Scan for the cell matching the given text and deliver its (X, Y) coordinate at center. 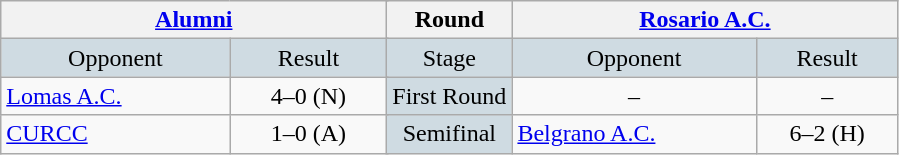
Stage (450, 58)
Semifinal (450, 134)
Belgrano A.C. (634, 134)
CURCC (116, 134)
Alumni (194, 20)
6–2 (H) (827, 134)
4–0 (N) (308, 96)
First Round (450, 96)
Round (450, 20)
Lomas A.C. (116, 96)
1–0 (A) (308, 134)
Rosario A.C. (705, 20)
